Return (X, Y) of the center of cell containing provided text 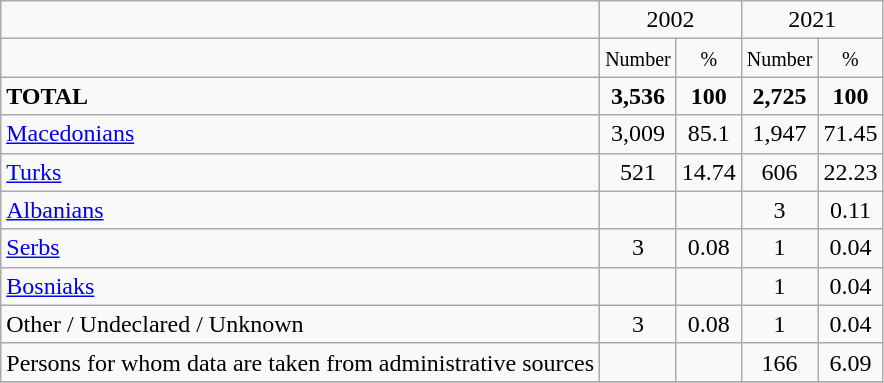
2021 (812, 20)
TOTAL (300, 96)
2,725 (780, 96)
606 (780, 172)
Macedonians (300, 134)
521 (638, 172)
Serbs (300, 248)
3,536 (638, 96)
2002 (671, 20)
Persons for whom data are taken from administrative sources (300, 362)
166 (780, 362)
71.45 (850, 134)
6.09 (850, 362)
0.11 (850, 210)
Bosniaks (300, 286)
Albanians (300, 210)
1,947 (780, 134)
Other / Undeclared / Unknown (300, 324)
3,009 (638, 134)
85.1 (708, 134)
22.23 (850, 172)
Turks (300, 172)
14.74 (708, 172)
